Detect which cell encompasses the target text, then output its [x, y] center coordinate. 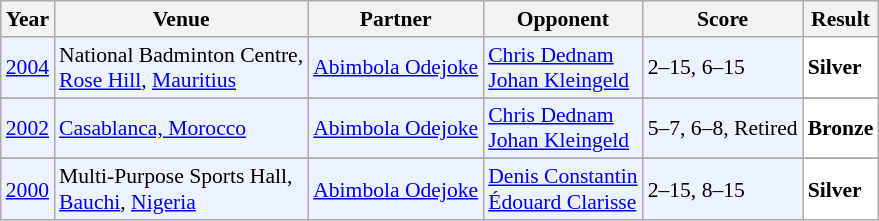
Result [841, 19]
Opponent [562, 19]
National Badminton Centre,Rose Hill, Mauritius [181, 68]
2–15, 6–15 [723, 68]
Venue [181, 19]
2–15, 8–15 [723, 190]
Bronze [841, 128]
Score [723, 19]
Denis Constantin Édouard Clarisse [562, 190]
Multi-Purpose Sports Hall,Bauchi, Nigeria [181, 190]
Partner [396, 19]
Year [28, 19]
2000 [28, 190]
5–7, 6–8, Retired [723, 128]
2002 [28, 128]
2004 [28, 68]
Casablanca, Morocco [181, 128]
